For the text-containing cell, return its midpoint in [X, Y] coordinate format. 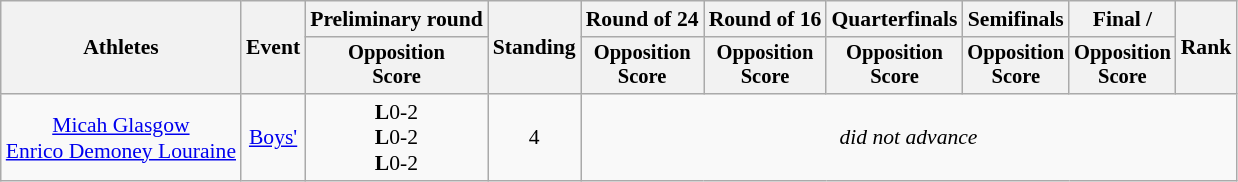
Round of 16 [766, 19]
Semifinals [1016, 19]
Preliminary round [396, 19]
L0-2L0-2L0-2 [396, 138]
Round of 24 [642, 19]
Event [273, 48]
Quarterfinals [894, 19]
Rank [1206, 48]
4 [534, 138]
Standing [534, 48]
Final / [1122, 19]
Athletes [121, 48]
Boys' [273, 138]
Micah GlasgowEnrico Demoney Louraine [121, 138]
did not advance [909, 138]
